Provide the [x, y] coordinate of the cell's center where the given text is located.  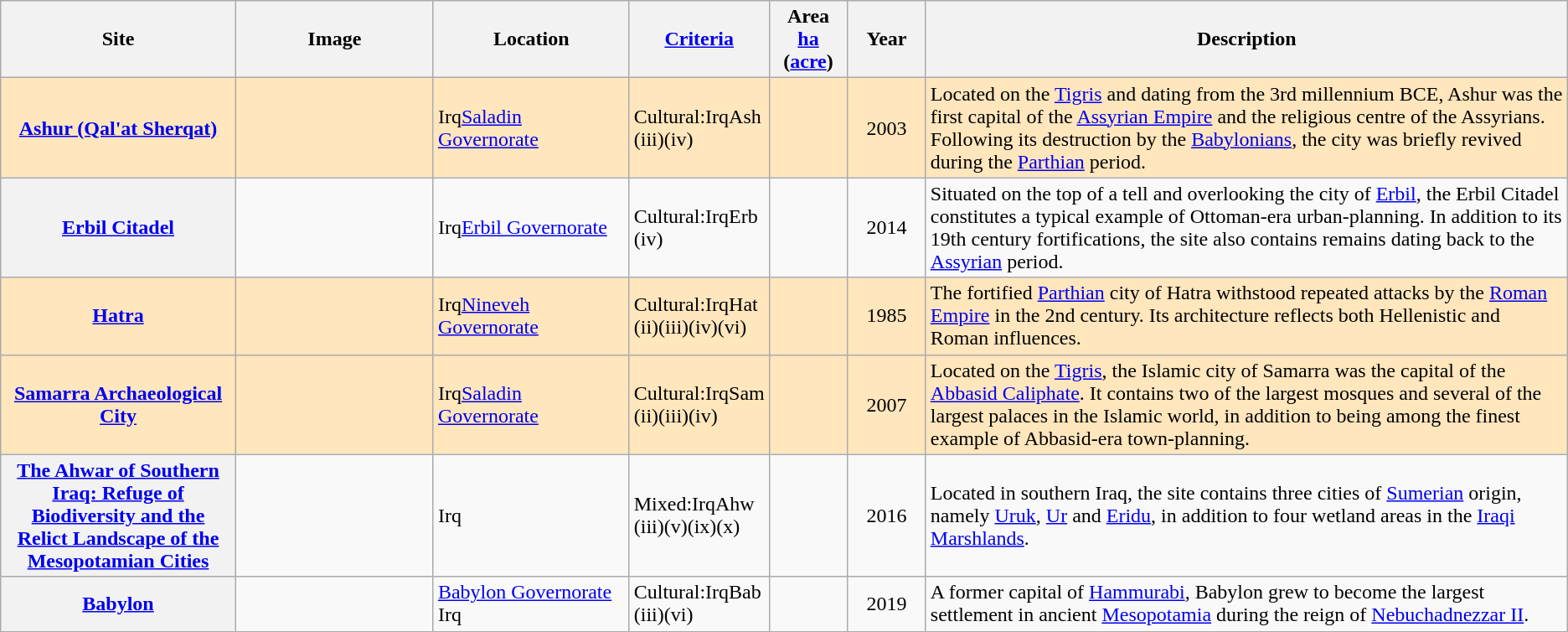
2014 [887, 228]
Erbil Citadel [119, 228]
Cultural:IrqHat(ii)(iii)(iv)(vi) [699, 316]
IrqErbil Governorate [531, 228]
2003 [887, 127]
Hatra [119, 316]
1985 [887, 316]
Description [1246, 39]
2016 [887, 515]
A former capital of Hammurabi, Babylon grew to become the largest settlement in ancient Mesopotamia during the reign of Nebuchadnezzar II. [1246, 604]
2019 [887, 604]
Cultural:IrqSam(ii)(iii)(iv) [699, 404]
Mixed:IrqAhw(iii)(v)(ix)(x) [699, 515]
IrqNineveh Governorate [531, 316]
Babylon GovernorateIrq [531, 604]
Image [334, 39]
The Ahwar of Southern Iraq: Refuge of Biodiversity and the Relict Landscape of the Mesopotamian Cities [119, 515]
2007 [887, 404]
Areaha (acre) [808, 39]
Year [887, 39]
Location [531, 39]
Site [119, 39]
Ashur (Qal'at Sherqat) [119, 127]
Babylon [119, 604]
Irq [531, 515]
Cultural:IrqAsh(iii)(iv) [699, 127]
Criteria [699, 39]
Samarra Archaeological City [119, 404]
Cultural:IrqErb(iv) [699, 228]
Cultural:IrqBab(iii)(vi) [699, 604]
